Output the [X, Y] coordinate of the center of the cell containing the given text.  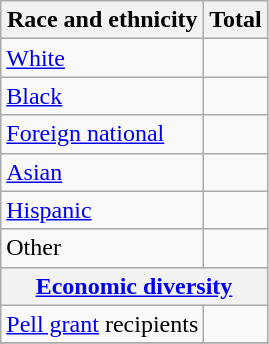
Asian [102, 172]
Race and ethnicity [102, 20]
Total [236, 20]
Economic diversity [134, 286]
Foreign national [102, 134]
Other [102, 248]
White [102, 58]
Pell grant recipients [102, 324]
Hispanic [102, 210]
Black [102, 96]
